Find where the given text appears and provide that cell's center as (X, Y) coordinate. 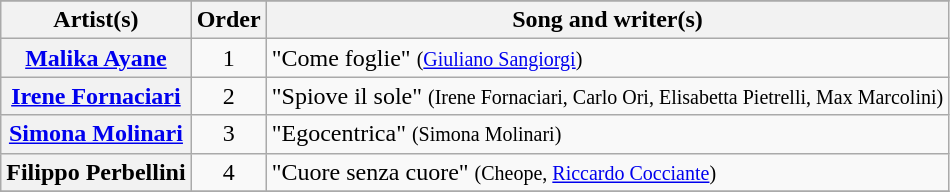
"Come foglie" (Giuliano Sangiorgi) (608, 58)
1 (228, 58)
Irene Fornaciari (96, 96)
"Egocentrica" (Simona Molinari) (608, 134)
Malika Ayane (96, 58)
Order (228, 20)
"Spiove il sole" (Irene Fornaciari, Carlo Ori, Elisabetta Pietrelli, Max Marcolini) (608, 96)
"Cuore senza cuore" (Cheope, Riccardo Cocciante) (608, 172)
Filippo Perbellini (96, 172)
Simona Molinari (96, 134)
2 (228, 96)
3 (228, 134)
4 (228, 172)
Song and writer(s) (608, 20)
Artist(s) (96, 20)
